Extract the [x, y] coordinate from the center of the cell holding the provided text.  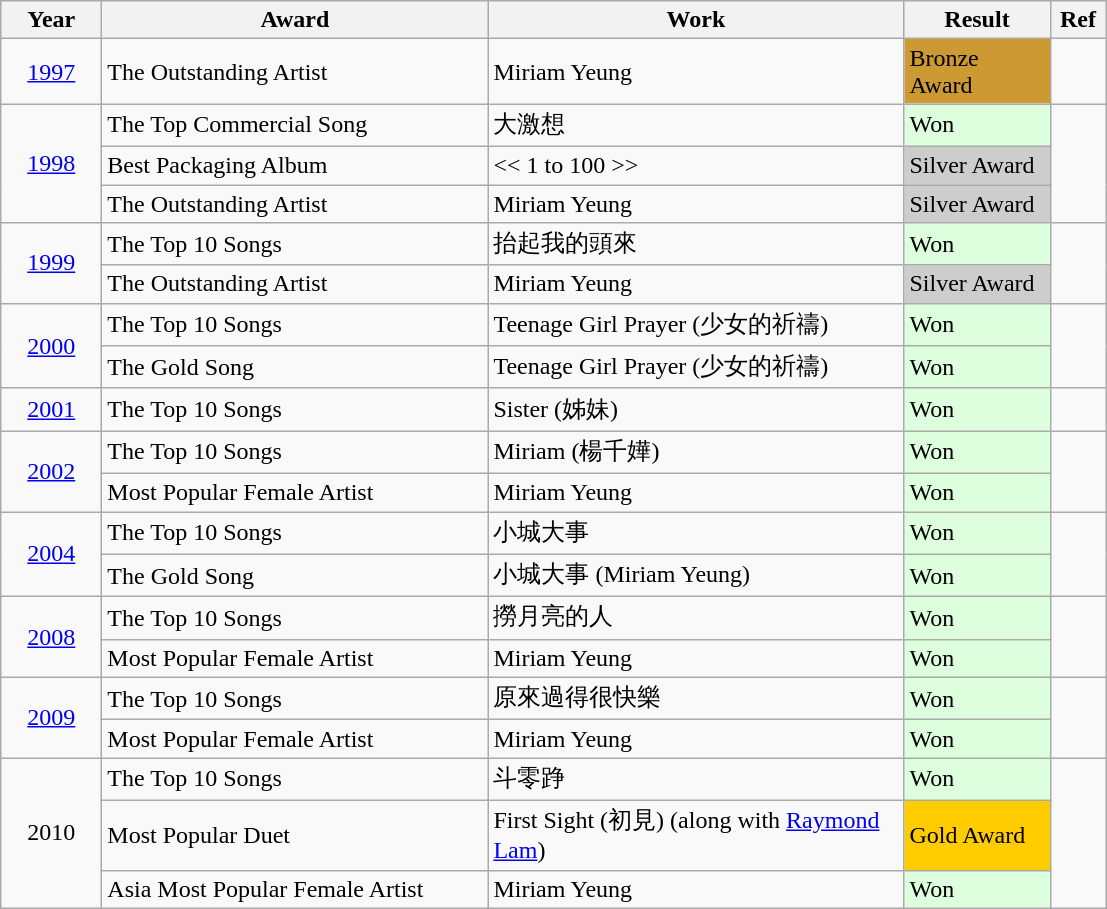
Sister (姊妹) [696, 410]
Bronze Award [977, 72]
The Top Commercial Song [295, 126]
2001 [52, 410]
Best Packaging Album [295, 165]
Ref [1078, 20]
Award [295, 20]
2000 [52, 346]
2002 [52, 472]
斗零踭 [696, 780]
小城大事 (Miriam Yeung) [696, 576]
1999 [52, 264]
1998 [52, 164]
2008 [52, 638]
Miriam (楊千嬅) [696, 452]
Most Popular Duet [295, 835]
2010 [52, 833]
撈月亮的人 [696, 618]
抬起我的頭來 [696, 244]
小城大事 [696, 534]
<< 1 to 100 >> [696, 165]
Gold Award [977, 835]
1997 [52, 72]
原來過得很快樂 [696, 698]
2004 [52, 554]
Work [696, 20]
2009 [52, 718]
Year [52, 20]
Asia Most Popular Female Artist [295, 889]
First Sight (初見) (along with Raymond Lam) [696, 835]
大激想 [696, 126]
Result [977, 20]
